Detect which cell encompasses the target text, then output its [x, y] center coordinate. 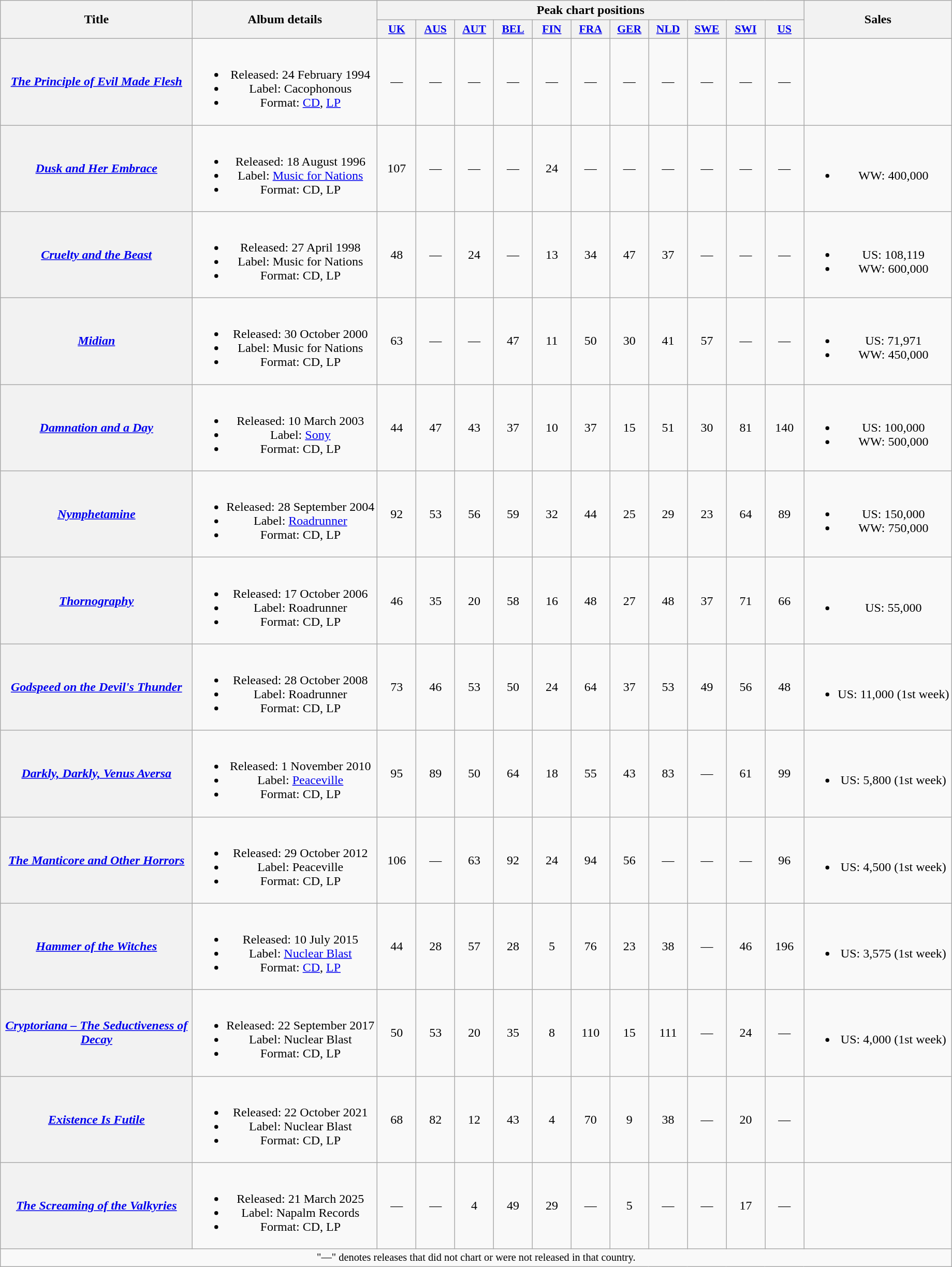
96 [785, 860]
NLD [668, 30]
Darkly, Darkly, Venus Aversa [96, 773]
GER [629, 30]
27 [629, 600]
US: 5,800 (1st week) [878, 773]
107 [397, 169]
Nymphetamine [96, 514]
Cruelty and the Beast [96, 255]
140 [785, 428]
Released: 27 April 1998Label: Music for NationsFormat: CD, LP [285, 255]
US: 4,500 (1st week) [878, 860]
US: 11,000 (1st week) [878, 687]
Released: 21 March 2025Label: Napalm RecordsFormat: CD, LP [285, 1206]
41 [668, 342]
Released: 24 February 1994Label: CacophonousFormat: CD, LP [285, 82]
The Principle of Evil Made Flesh [96, 82]
34 [590, 255]
82 [436, 1119]
71 [745, 600]
12 [474, 1119]
70 [590, 1119]
Released: 22 October 2021Label: Nuclear BlastFormat: CD, LP [285, 1119]
68 [397, 1119]
106 [397, 860]
Released: 28 October 2008Label: RoadrunnerFormat: CD, LP [285, 687]
Title [96, 20]
55 [590, 773]
18 [552, 773]
8 [552, 1033]
US [785, 30]
9 [629, 1119]
The Manticore and Other Horrors [96, 860]
Released: 18 August 1996Label: Music for NationsFormat: CD, LP [285, 169]
Hammer of the Witches [96, 946]
SWE [707, 30]
Released: 10 March 2003Label: SonyFormat: CD, LP [285, 428]
25 [629, 514]
AUS [436, 30]
Released: 17 October 2006Label: RoadrunnerFormat: CD, LP [285, 600]
81 [745, 428]
Godspeed on the Devil's Thunder [96, 687]
BEL [514, 30]
The Screaming of the Valkyries [96, 1206]
Damnation and a Day [96, 428]
FIN [552, 30]
FRA [590, 30]
Released: 1 November 2010Label: PeacevilleFormat: CD, LP [285, 773]
32 [552, 514]
Cryptoriana – The Seductiveness of Decay [96, 1033]
16 [552, 600]
Thornography [96, 600]
10 [552, 428]
US: 108,119WW: 600,000 [878, 255]
US: 3,575 (1st week) [878, 946]
111 [668, 1033]
Album details [285, 20]
Peak chart positions [591, 10]
13 [552, 255]
99 [785, 773]
Released: 22 September 2017Label: Nuclear BlastFormat: CD, LP [285, 1033]
66 [785, 600]
US: 71,971WW: 450,000 [878, 342]
110 [590, 1033]
US: 150,000WW: 750,000 [878, 514]
US: 55,000 [878, 600]
Released: 10 July 2015Label: Nuclear BlastFormat: CD, LP [285, 946]
AUT [474, 30]
Dusk and Her Embrace [96, 169]
196 [785, 946]
WW: 400,000 [878, 169]
Existence Is Futile [96, 1119]
51 [668, 428]
"—" denotes releases that did not chart or were not released in that country. [476, 1258]
Released: 29 October 2012Label: PeacevilleFormat: CD, LP [285, 860]
17 [745, 1206]
Released: 30 October 2000Label: Music for NationsFormat: CD, LP [285, 342]
SWI [745, 30]
Released: 28 September 2004Label: RoadrunnerFormat: CD, LP [285, 514]
Sales [878, 20]
95 [397, 773]
UK [397, 30]
61 [745, 773]
Midian [96, 342]
11 [552, 342]
83 [668, 773]
US: 4,000 (1st week) [878, 1033]
58 [514, 600]
59 [514, 514]
94 [590, 860]
US: 100,000WW: 500,000 [878, 428]
76 [590, 946]
73 [397, 687]
